Provide the (X, Y) coordinate of the cell's center where the given text is located.  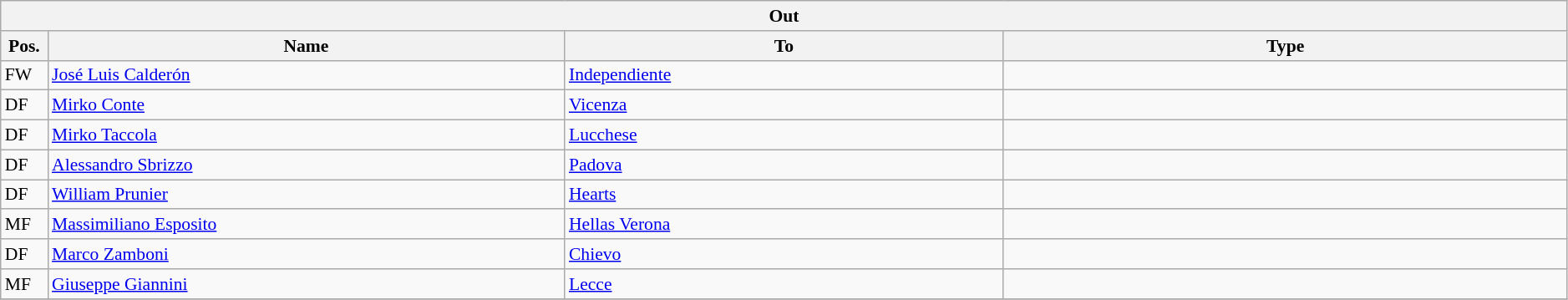
Independiente (784, 75)
To (784, 46)
Pos. (24, 46)
Hellas Verona (784, 225)
Padova (784, 165)
Out (784, 16)
Chievo (784, 254)
Lucchese (784, 135)
Type (1285, 46)
Massimiliano Esposito (306, 225)
Name (306, 46)
José Luis Calderón (306, 75)
Mirko Taccola (306, 135)
Giuseppe Giannini (306, 284)
Mirko Conte (306, 105)
William Prunier (306, 195)
Hearts (784, 195)
FW (24, 75)
Lecce (784, 284)
Marco Zamboni (306, 254)
Alessandro Sbrizzo (306, 165)
Vicenza (784, 105)
